Capture the cell that displays the provided text and extract its [X, Y] central coordinate. 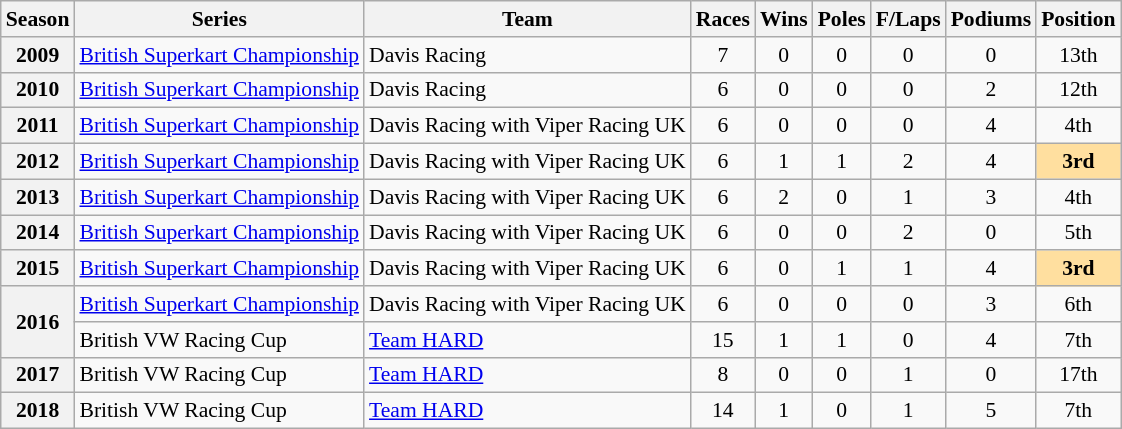
2013 [38, 197]
Team [528, 19]
2018 [38, 411]
5 [992, 411]
2011 [38, 126]
14 [723, 411]
17th [1078, 375]
Series [219, 19]
7 [723, 55]
Season [38, 19]
2012 [38, 162]
13th [1078, 55]
Podiums [992, 19]
6th [1078, 304]
8 [723, 375]
Races [723, 19]
15 [723, 340]
2015 [38, 269]
5th [1078, 233]
2017 [38, 375]
F/Laps [908, 19]
2014 [38, 233]
2009 [38, 55]
2016 [38, 322]
12th [1078, 90]
Wins [784, 19]
Poles [842, 19]
2010 [38, 90]
Position [1078, 19]
